Locate the cell with the specified text and output its (X, Y) center coordinate. 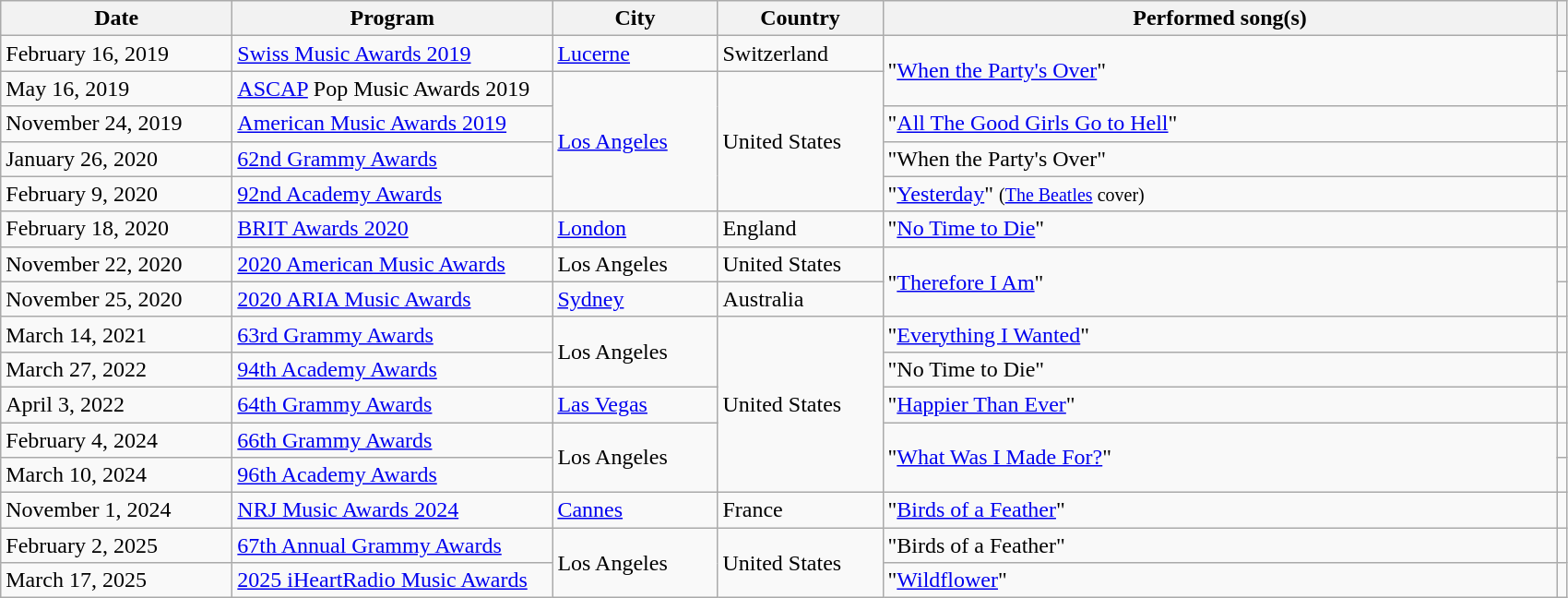
November 1, 2024 (116, 510)
Australia (801, 299)
63rd Grammy Awards (393, 334)
2020 American Music Awards (393, 264)
NRJ Music Awards 2024 (393, 510)
May 16, 2019 (116, 89)
France (801, 510)
64th Grammy Awards (393, 404)
"Wildflower" (1219, 580)
BRIT Awards 2020 (393, 229)
February 9, 2020 (116, 194)
Date (116, 18)
Lucerne (635, 54)
Cannes (635, 510)
March 17, 2025 (116, 580)
February 2, 2025 (116, 545)
Sydney (635, 299)
66th Grammy Awards (393, 440)
"Everything I Wanted" (1219, 334)
"Yesterday" (The Beatles cover) (1219, 194)
Performed song(s) (1219, 18)
February 16, 2019 (116, 54)
March 10, 2024 (116, 475)
March 14, 2021 (116, 334)
92nd Academy Awards (393, 194)
February 4, 2024 (116, 440)
"All The Good Girls Go to Hell" (1219, 124)
England (801, 229)
Program (393, 18)
Country (801, 18)
2025 iHeartRadio Music Awards (393, 580)
November 25, 2020 (116, 299)
February 18, 2020 (116, 229)
November 24, 2019 (116, 124)
94th Academy Awards (393, 369)
Switzerland (801, 54)
City (635, 18)
April 3, 2022 (116, 404)
January 26, 2020 (116, 159)
March 27, 2022 (116, 369)
96th Academy Awards (393, 475)
67th Annual Grammy Awards (393, 545)
Swiss Music Awards 2019 (393, 54)
ASCAP Pop Music Awards 2019 (393, 89)
American Music Awards 2019 (393, 124)
"Therefore I Am" (1219, 281)
Las Vegas (635, 404)
"What Was I Made For?" (1219, 458)
"Happier Than Ever" (1219, 404)
2020 ARIA Music Awards (393, 299)
London (635, 229)
62nd Grammy Awards (393, 159)
November 22, 2020 (116, 264)
